Capture the cell that displays the provided text and extract its [X, Y] central coordinate. 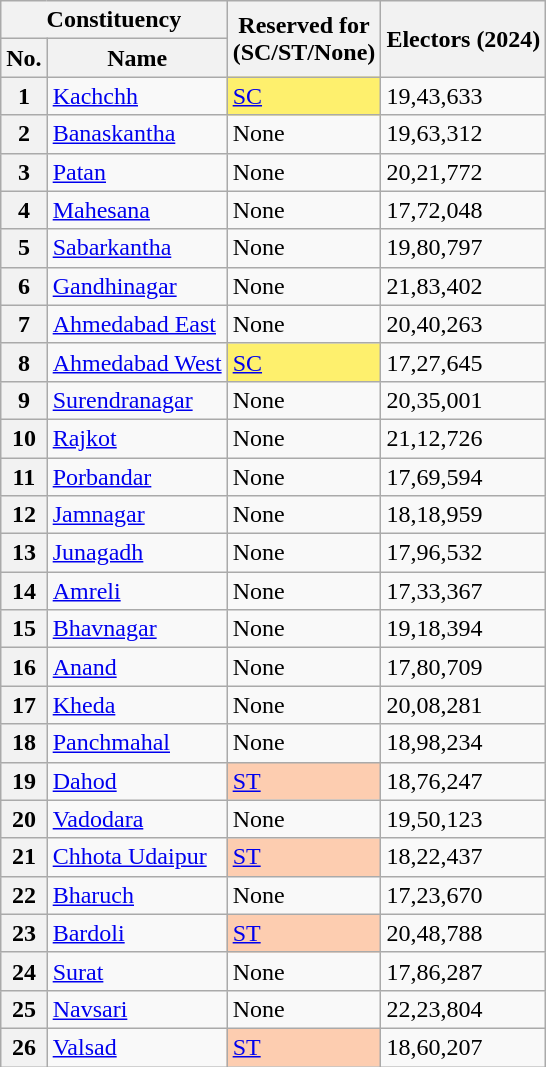
Surendranagar [137, 400]
Vadodara [137, 819]
Bhavnagar [137, 629]
Dahod [137, 781]
13 [24, 553]
18,76,247 [464, 781]
Constituency [114, 20]
17,72,048 [464, 210]
Navsari [137, 1009]
23 [24, 933]
18,18,959 [464, 515]
Anand [137, 667]
17 [24, 705]
20,08,281 [464, 705]
Ahmedabad East [137, 324]
Surat [137, 971]
17,80,709 [464, 667]
20 [24, 819]
Mahesana [137, 210]
18 [24, 743]
20,35,001 [464, 400]
No. [24, 58]
2 [24, 134]
21,83,402 [464, 286]
17,33,367 [464, 591]
Rajkot [137, 438]
17,23,670 [464, 895]
12 [24, 515]
19 [24, 781]
19,80,797 [464, 248]
19,50,123 [464, 819]
16 [24, 667]
Gandhinagar [137, 286]
Porbandar [137, 477]
9 [24, 400]
20,48,788 [464, 933]
18,98,234 [464, 743]
17,27,645 [464, 362]
11 [24, 477]
Panchmahal [137, 743]
20,21,772 [464, 172]
22,23,804 [464, 1009]
Chhota Udaipur [137, 857]
Patan [137, 172]
Jamnagar [137, 515]
22 [24, 895]
10 [24, 438]
17,96,532 [464, 553]
Banaskantha [137, 134]
Kachchh [137, 96]
Amreli [137, 591]
6 [24, 286]
21 [24, 857]
26 [24, 1047]
17,69,594 [464, 477]
24 [24, 971]
18,22,437 [464, 857]
1 [24, 96]
3 [24, 172]
Junagadh [137, 553]
5 [24, 248]
19,63,312 [464, 134]
Electors (2024) [464, 39]
20,40,263 [464, 324]
8 [24, 362]
19,18,394 [464, 629]
Reserved for(SC/ST/None) [304, 39]
Kheda [137, 705]
Ahmedabad West [137, 362]
4 [24, 210]
7 [24, 324]
17,86,287 [464, 971]
Valsad [137, 1047]
Name [137, 58]
21,12,726 [464, 438]
Bardoli [137, 933]
18,60,207 [464, 1047]
25 [24, 1009]
14 [24, 591]
Bharuch [137, 895]
Sabarkantha [137, 248]
15 [24, 629]
19,43,633 [464, 96]
